Find where the given text appears and provide that cell's center as [X, Y] coordinate. 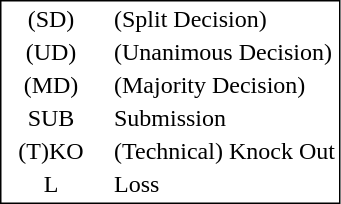
(Technical) Knock Out [224, 151]
(Unanimous Decision) [224, 53]
(Majority Decision) [224, 85]
(T)KO [50, 151]
Submission [224, 119]
Loss [224, 185]
(SD) [50, 19]
SUB [50, 119]
(Split Decision) [224, 19]
(UD) [50, 53]
L [50, 185]
(MD) [50, 85]
